For the text-containing cell, return its midpoint in [x, y] coordinate format. 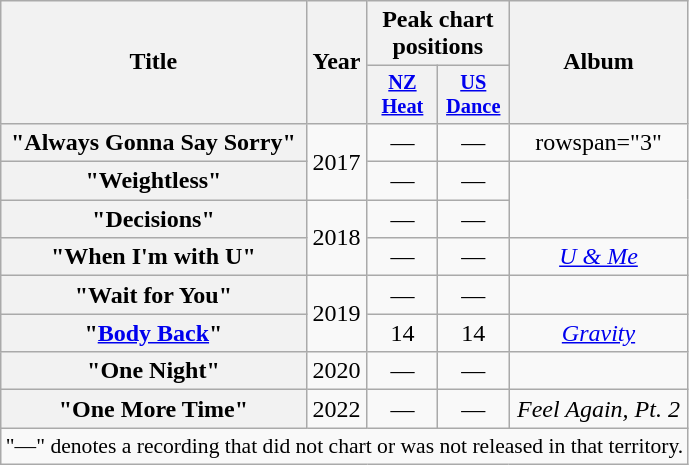
"One Night" [154, 371]
2017 [336, 161]
Gravity [599, 333]
"One More Time" [154, 409]
"Always Gonna Say Sorry" [154, 142]
Peak chart positions [438, 34]
Album [599, 62]
Year [336, 62]
"Wait for You" [154, 295]
2022 [336, 409]
"—" denotes a recording that did not chart or was not released in that territory. [345, 446]
2018 [336, 238]
"When I'm with U" [154, 257]
Title [154, 62]
"Weightless" [154, 181]
"Body Back" [154, 333]
"Decisions" [154, 219]
2019 [336, 314]
U & Me [599, 257]
NZ Heat [402, 95]
US Dance [474, 95]
2020 [336, 371]
Feel Again, Pt. 2 [599, 409]
rowspan="3" [599, 142]
